Return [X, Y] of the center of cell containing provided text 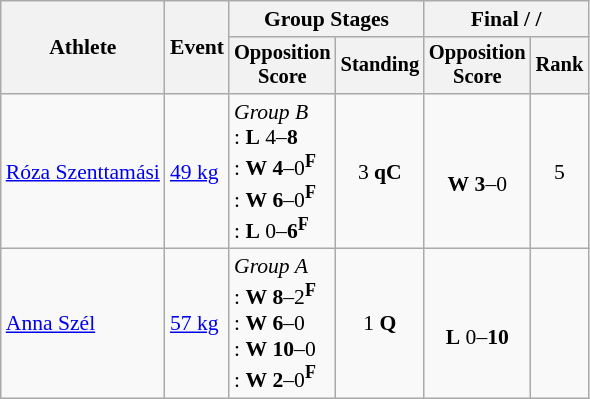
Rank [560, 66]
49 kg [197, 172]
W 3–0 [478, 172]
Standing [380, 66]
Anna Szél [83, 324]
3 qC [380, 172]
5 [560, 172]
L 0–10 [478, 324]
Event [197, 48]
57 kg [197, 324]
Group B: L 4–8: W 4–0F: W 6–0F: L 0–6F [282, 172]
Group Stages [326, 19]
Final / / [506, 19]
Athlete [83, 48]
1 Q [380, 324]
Group A: W 8–2F: W 6–0: W 10–0: W 2–0F [282, 324]
Róza Szenttamási [83, 172]
